Extract the [X, Y] coordinate from the center of the cell holding the provided text.  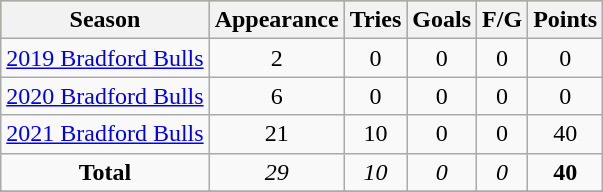
F/G [502, 20]
Goals [442, 20]
Total [105, 172]
29 [276, 172]
2021 Bradford Bulls [105, 134]
2020 Bradford Bulls [105, 96]
21 [276, 134]
2019 Bradford Bulls [105, 58]
Appearance [276, 20]
Season [105, 20]
Points [566, 20]
2 [276, 58]
6 [276, 96]
Tries [376, 20]
